Detect which cell encompasses the target text, then output its [X, Y] center coordinate. 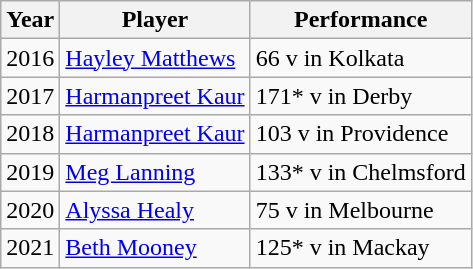
66 v in Kolkata [360, 58]
2021 [30, 248]
Performance [360, 20]
Alyssa Healy [155, 210]
Meg Lanning [155, 172]
75 v in Melbourne [360, 210]
171* v in Derby [360, 96]
2019 [30, 172]
133* v in Chelmsford [360, 172]
2020 [30, 210]
Beth Mooney [155, 248]
2017 [30, 96]
103 v in Providence [360, 134]
2018 [30, 134]
2016 [30, 58]
Player [155, 20]
Year [30, 20]
125* v in Mackay [360, 248]
Hayley Matthews [155, 58]
